Capture the cell that displays the provided text and extract its [X, Y] central coordinate. 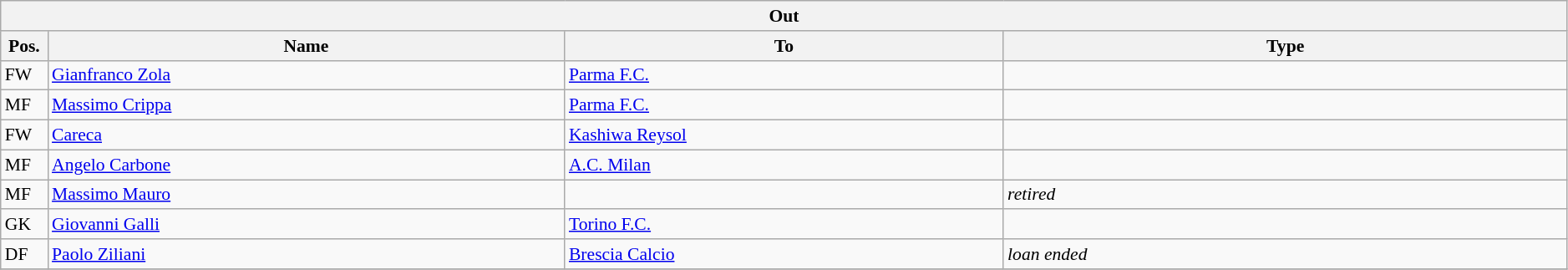
Brescia Calcio [784, 254]
Careca [306, 135]
GK [24, 225]
Name [306, 46]
To [784, 46]
Angelo Carbone [306, 165]
retired [1285, 195]
A.C. Milan [784, 165]
Paolo Ziliani [306, 254]
Pos. [24, 46]
Kashiwa Reysol [784, 135]
Giovanni Galli [306, 225]
Massimo Crippa [306, 105]
Torino F.C. [784, 225]
Gianfranco Zola [306, 75]
Out [784, 16]
Type [1285, 46]
Massimo Mauro [306, 195]
DF [24, 254]
loan ended [1285, 254]
